Locate the cell with the specified text and output its (x, y) center coordinate. 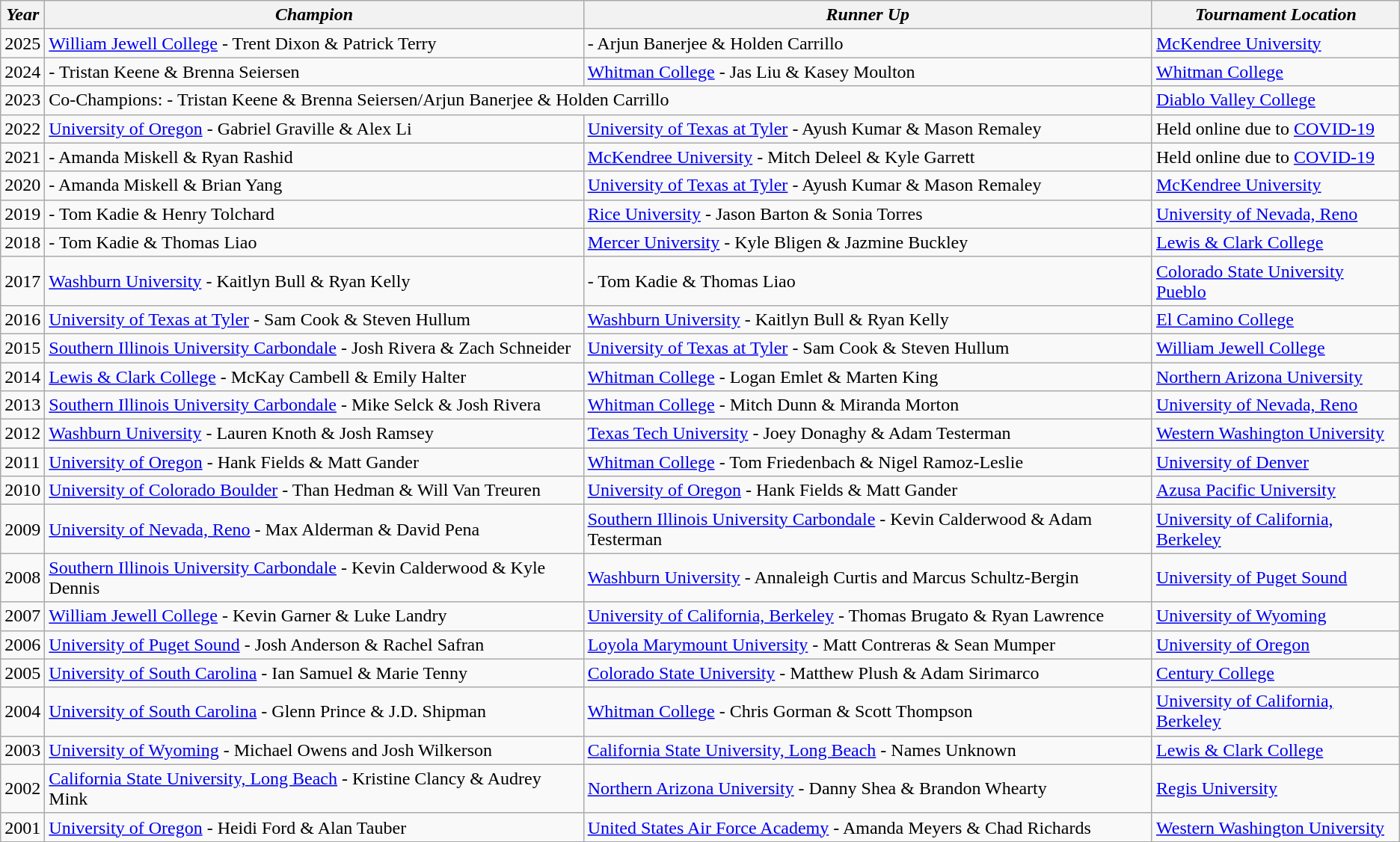
Runner Up (868, 15)
2005 (22, 673)
Whitman College - Chris Gorman & Scott Thompson (868, 712)
Texas Tech University - Joey Donaghy & Adam Testerman (868, 434)
University of Oregon - Heidi Ford & Alan Tauber (314, 827)
McKendree University - Mitch Deleel & Kyle Garrett (868, 157)
Century College (1276, 673)
2009 (22, 529)
2002 (22, 788)
2006 (22, 645)
2015 (22, 348)
University of Colorado Boulder - Than Hedman & Will Van Treuren (314, 491)
California State University, Long Beach - Kristine Clancy & Audrey Mink (314, 788)
2023 (22, 100)
Southern Illinois University Carbondale - Kevin Calderwood & Kyle Dennis (314, 577)
2018 (22, 242)
Lewis & Clark College - McKay Cambell & Emily Halter (314, 376)
2001 (22, 827)
2011 (22, 462)
2012 (22, 434)
Loyola Marymount University - Matt Contreras & Sean Mumper (868, 645)
Whitman College - Jas Liu & Kasey Moulton (868, 72)
Tournament Location (1276, 15)
2024 (22, 72)
El Camino College (1276, 319)
University of Denver (1276, 462)
Southern Illinois University Carbondale - Kevin Calderwood & Adam Testerman (868, 529)
University of Puget Sound - Josh Anderson & Rachel Safran (314, 645)
Southern Illinois University Carbondale - Mike Selck & Josh Rivera (314, 405)
2004 (22, 712)
William Jewell College (1276, 348)
Northern Arizona University - Danny Shea & Brandon Whearty (868, 788)
Colorado State University Pueblo (1276, 281)
Whitman College (1276, 72)
William Jewell College - Kevin Garner & Luke Landry (314, 616)
Mercer University - Kyle Bligen & Jazmine Buckley (868, 242)
2022 (22, 129)
University of Wyoming (1276, 616)
Rice University - Jason Barton & Sonia Torres (868, 214)
Whitman College - Mitch Dunn & Miranda Morton (868, 405)
- Amanda Miskell & Brian Yang (314, 185)
Diablo Valley College (1276, 100)
- Tristan Keene & Brenna Seiersen (314, 72)
University of Oregon - Gabriel Graville & Alex Li (314, 129)
Colorado State University - Matthew Plush & Adam Sirimarco (868, 673)
2010 (22, 491)
University of Oregon (1276, 645)
University of South Carolina - Ian Samuel & Marie Tenny (314, 673)
2017 (22, 281)
Champion (314, 15)
Whitman College - Logan Emlet & Marten King (868, 376)
Whitman College - Tom Friedenbach & Nigel Ramoz-Leslie (868, 462)
- Arjun Banerjee & Holden Carrillo (868, 43)
University of Nevada, Reno - Max Alderman & David Pena (314, 529)
Northern Arizona University (1276, 376)
2013 (22, 405)
2016 (22, 319)
Washburn University - Annaleigh Curtis and Marcus Schultz-Bergin (868, 577)
William Jewell College - Trent Dixon & Patrick Terry (314, 43)
2021 (22, 157)
University of Puget Sound (1276, 577)
California State University, Long Beach - Names Unknown (868, 750)
University of South Carolina - Glenn Prince & J.D. Shipman (314, 712)
Regis University (1276, 788)
United States Air Force Academy - Amanda Meyers & Chad Richards (868, 827)
2019 (22, 214)
2003 (22, 750)
2014 (22, 376)
- Tom Kadie & Henry Tolchard (314, 214)
University of California, Berkeley - Thomas Brugato & Ryan Lawrence (868, 616)
University of Wyoming - Michael Owens and Josh Wilkerson (314, 750)
Washburn University - Lauren Knoth & Josh Ramsey (314, 434)
2007 (22, 616)
2020 (22, 185)
2008 (22, 577)
Co-Champions: - Tristan Keene & Brenna Seiersen/Arjun Banerjee & Holden Carrillo (598, 100)
Azusa Pacific University (1276, 491)
2025 (22, 43)
- Amanda Miskell & Ryan Rashid (314, 157)
Year (22, 15)
Southern Illinois University Carbondale - Josh Rivera & Zach Schneider (314, 348)
